Return (x, y) of the center of cell containing provided text 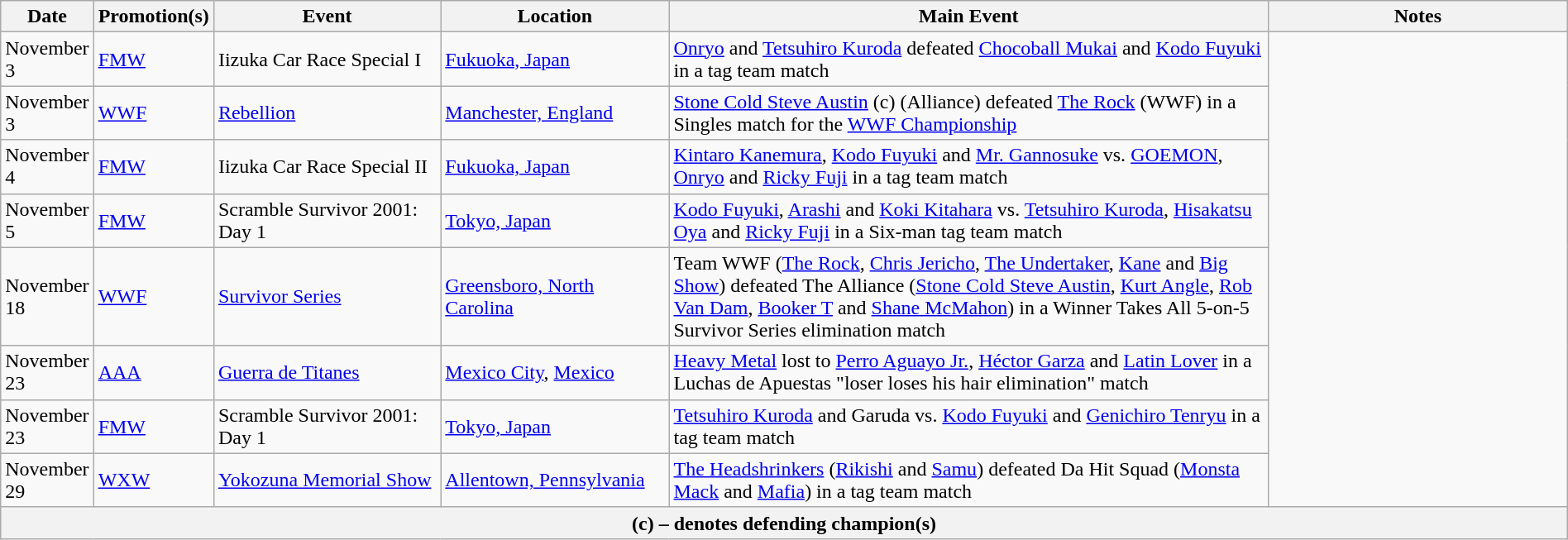
Heavy Metal lost to Perro Aguayo Jr., Héctor Garza and Latin Lover in a Luchas de Apuestas "loser loses his hair elimination" match (968, 372)
Kodo Fuyuki, Arashi and Koki Kitahara vs. Tetsuhiro Kuroda, Hisakatsu Oya and Ricky Fuji in a Six-man tag team match (968, 220)
Guerra de Titanes (327, 372)
Survivor Series (327, 296)
Allentown, Pennsylvania (555, 480)
Stone Cold Steve Austin (c) (Alliance) defeated The Rock (WWF) in a Singles match for the WWF Championship (968, 112)
Yokozuna Memorial Show (327, 480)
AAA (154, 372)
Kintaro Kanemura, Kodo Fuyuki and Mr. Gannosuke vs. GOEMON, Onryo and Ricky Fuji in a tag team match (968, 167)
Onryo and Tetsuhiro Kuroda defeated Chocoball Mukai and Kodo Fuyuki in a tag team match (968, 60)
November 4 (47, 167)
Iizuka Car Race Special II (327, 167)
November 18 (47, 296)
Notes (1417, 17)
November 5 (47, 220)
Main Event (968, 17)
WXW (154, 480)
The Headshrinkers (Rikishi and Samu) defeated Da Hit Squad (Monsta Mack and Mafia) in a tag team match (968, 480)
November 29 (47, 480)
Tetsuhiro Kuroda and Garuda vs. Kodo Fuyuki and Genichiro Tenryu in a tag team match (968, 427)
Promotion(s) (154, 17)
(c) – denotes defending champion(s) (784, 523)
Rebellion (327, 112)
Event (327, 17)
Mexico City, Mexico (555, 372)
Manchester, England (555, 112)
Greensboro, North Carolina (555, 296)
Iizuka Car Race Special I (327, 60)
Location (555, 17)
Date (47, 17)
